Output the (x, y) coordinate of the center of the cell containing the given text.  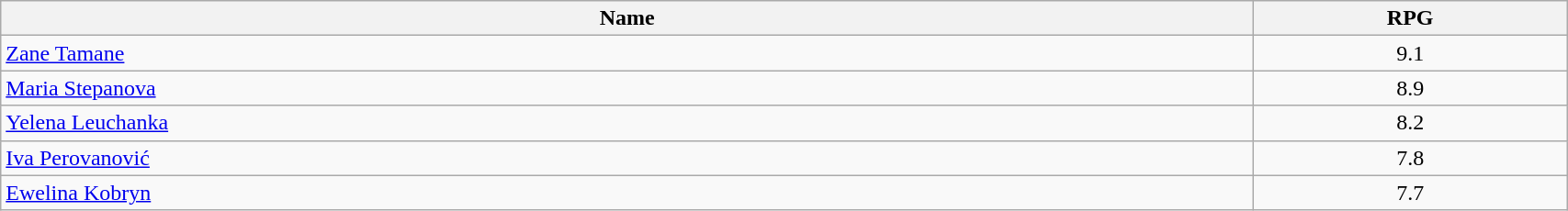
Ewelina Kobryn (627, 193)
Iva Perovanović (627, 158)
7.8 (1411, 158)
RPG (1411, 18)
Maria Stepanova (627, 88)
8.2 (1411, 123)
9.1 (1411, 53)
Zane Tamane (627, 53)
Name (627, 18)
7.7 (1411, 193)
8.9 (1411, 88)
Yelena Leuchanka (627, 123)
